Determine the (X, Y) coordinate at the center of the cell enclosing the given text.  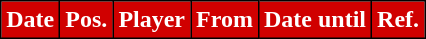
Date until (314, 20)
Player (152, 20)
Date (30, 20)
From (225, 20)
Pos. (86, 20)
Ref. (398, 20)
